Return the [X, Y] coordinate for the center point of the cell that contains the specified text.  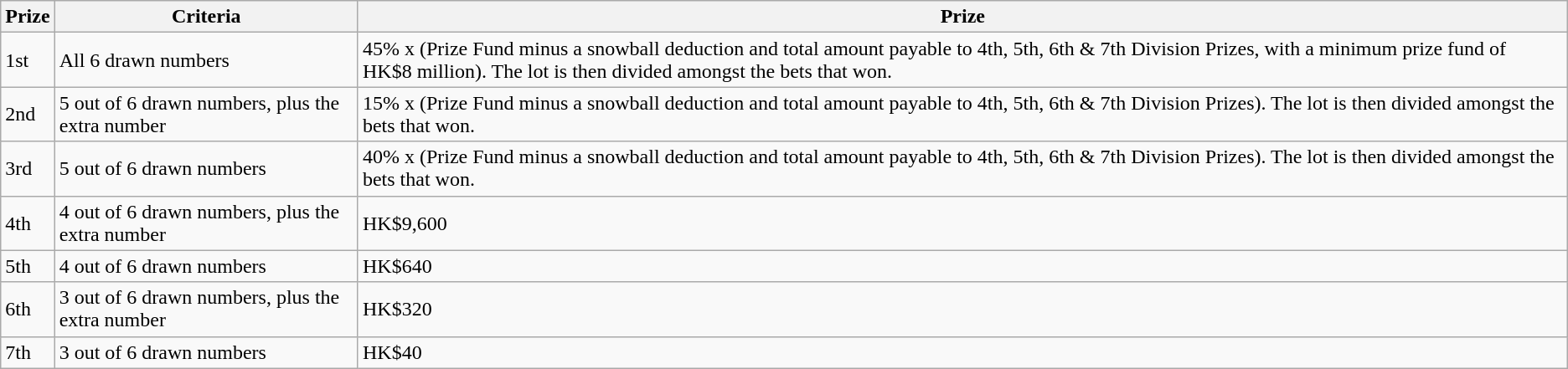
All 6 drawn numbers [206, 60]
6th [28, 310]
5 out of 6 drawn numbers [206, 169]
4th [28, 223]
Criteria [206, 17]
3 out of 6 drawn numbers, plus the extra number [206, 310]
HK$320 [962, 310]
1st [28, 60]
3rd [28, 169]
7th [28, 352]
4 out of 6 drawn numbers [206, 266]
2nd [28, 114]
HK$640 [962, 266]
HK$40 [962, 352]
4 out of 6 drawn numbers, plus the extra number [206, 223]
HK$9,600 [962, 223]
5 out of 6 drawn numbers, plus the extra number [206, 114]
3 out of 6 drawn numbers [206, 352]
5th [28, 266]
